Identify which cell holds the provided text, then report its [x, y] central coordinate. 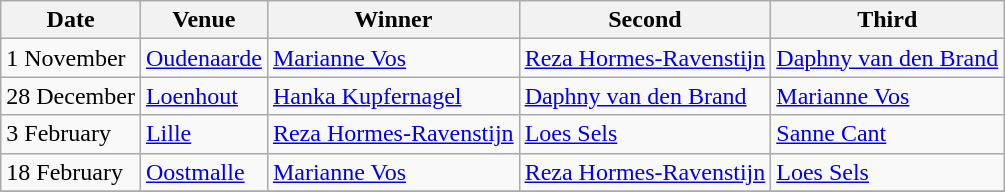
Lille [204, 134]
Sanne Cant [888, 134]
Winner [393, 20]
3 February [71, 134]
Second [645, 20]
Date [71, 20]
Loenhout [204, 96]
28 December [71, 96]
Venue [204, 20]
18 February [71, 172]
Third [888, 20]
1 November [71, 58]
Oudenaarde [204, 58]
Hanka Kupfernagel [393, 96]
Oostmalle [204, 172]
